Detect which cell encompasses the target text, then output its (x, y) center coordinate. 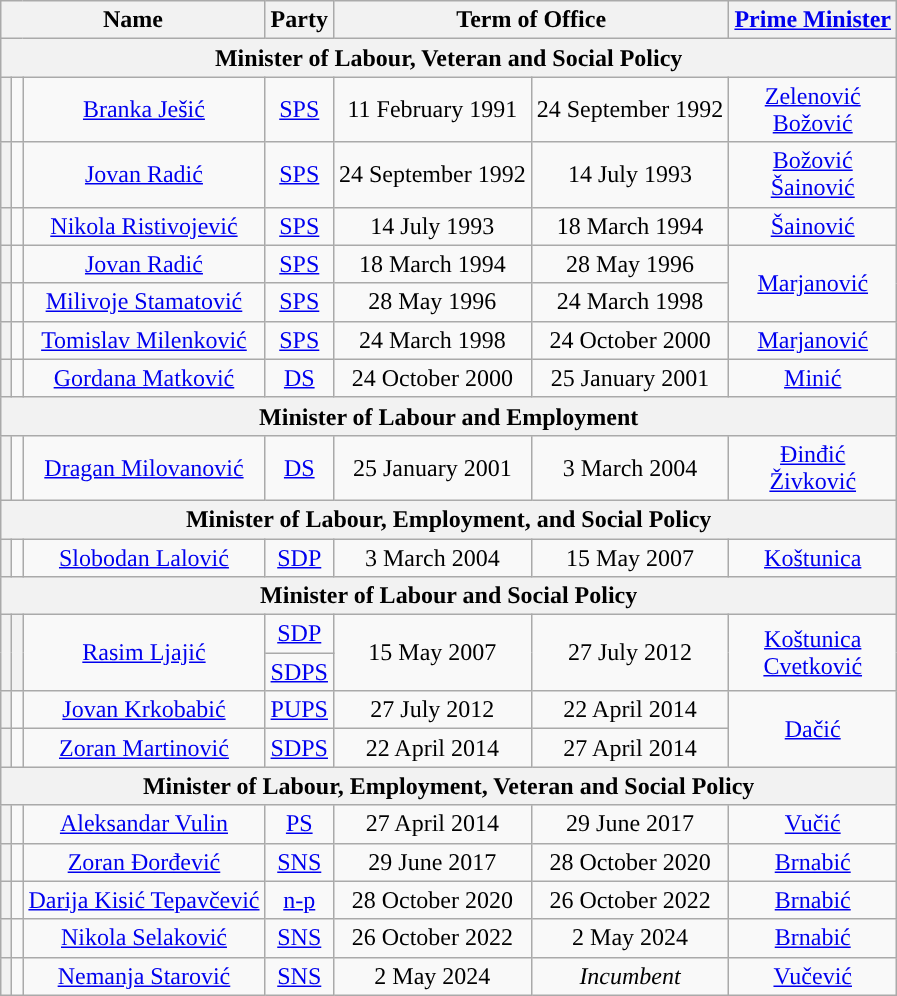
PS (299, 824)
Minister of Labour and Employment (449, 416)
n-p (299, 900)
Koštunica (813, 557)
Dačić (813, 729)
Darija Kisić Tepavčević (144, 900)
Prime Minister (813, 20)
Rasim Ljajić (144, 653)
Vučević (813, 976)
Nikola Ristivojević (144, 226)
Vučić (813, 824)
11 February 1991 (432, 110)
Term of Office (530, 20)
Branka Ješić (144, 110)
Nemanja Starović (144, 976)
Aleksandar Vulin (144, 824)
Božović Šainović (813, 174)
Dragan Milovanović (144, 468)
Minister of Labour, Employment, Veteran and Social Policy (449, 786)
Đinđić Živković (813, 468)
Party (299, 20)
Šainović (813, 226)
Zoran Martinović (144, 748)
Milivoje Stamatović (144, 302)
Minister of Labour and Social Policy (449, 596)
Slobodan Lalović (144, 557)
Nikola Selaković (144, 938)
Zoran Đorđević (144, 862)
Minister of Labour, Employment, and Social Policy (449, 519)
Minister of Labour, Veteran and Social Policy (449, 58)
Tomislav Milenković (144, 340)
Jovan Krkobabić (144, 710)
PUPS (299, 710)
Koštunica Cvetković (813, 653)
Zelenović Božović (813, 110)
Name (133, 20)
Minić (813, 378)
Incumbent (630, 976)
Gordana Matković (144, 378)
